Return [x, y] of the center of cell containing provided text 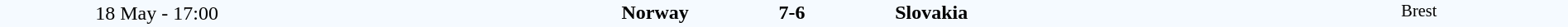
Slovakia [1082, 12]
7-6 [791, 12]
Norway [501, 12]
Brest [1419, 13]
18 May - 17:00 [157, 13]
